For the text-containing cell, return its midpoint in [X, Y] coordinate format. 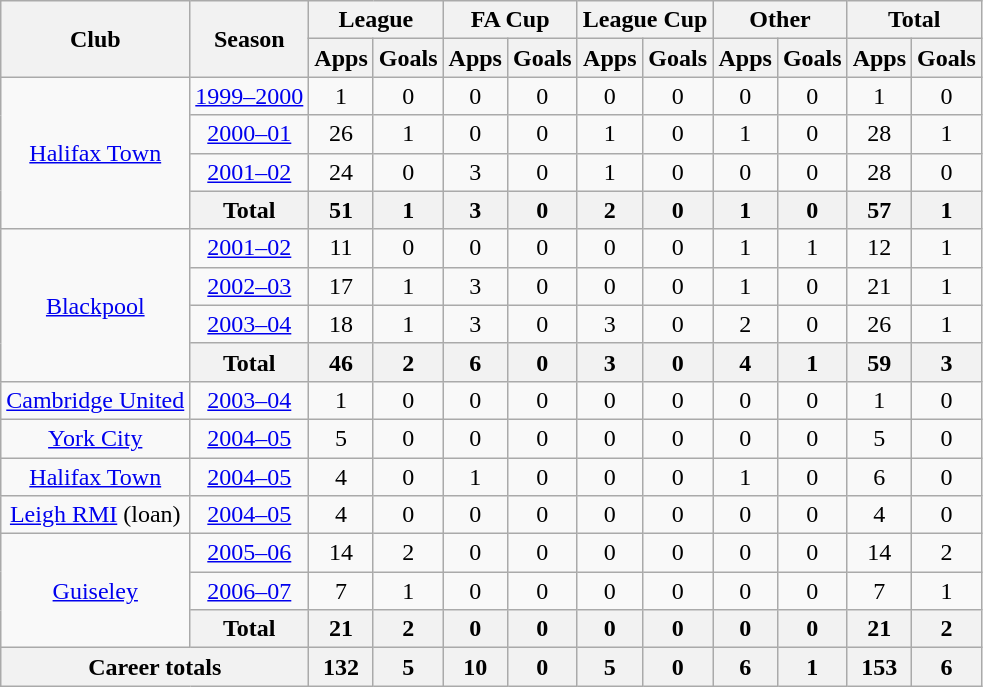
10 [475, 667]
York City [96, 438]
153 [879, 667]
Leigh RMI (loan) [96, 515]
46 [341, 362]
Career totals [155, 667]
League Cup [645, 20]
2006–07 [250, 591]
Other [780, 20]
League [376, 20]
Guiseley [96, 591]
24 [341, 172]
132 [341, 667]
11 [341, 248]
59 [879, 362]
12 [879, 248]
2005–06 [250, 553]
2000–01 [250, 134]
18 [341, 324]
FA Cup [510, 20]
1999–2000 [250, 96]
Cambridge United [96, 400]
57 [879, 210]
2002–03 [250, 286]
Blackpool [96, 305]
Season [250, 39]
51 [341, 210]
17 [341, 286]
Club [96, 39]
